Locate the cell with the specified text and output its (x, y) center coordinate. 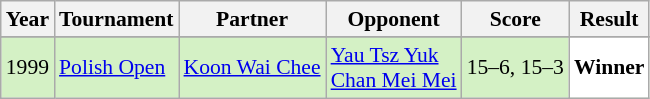
Yau Tsz Yuk Chan Mei Mei (394, 68)
Polish Open (116, 68)
Tournament (116, 19)
1999 (28, 68)
Koon Wai Chee (252, 68)
Opponent (394, 19)
Partner (252, 19)
Score (516, 19)
Result (610, 19)
Year (28, 19)
Winner (610, 68)
15–6, 15–3 (516, 68)
